From the cell containing the given text, extract its center point as [X, Y] coordinate. 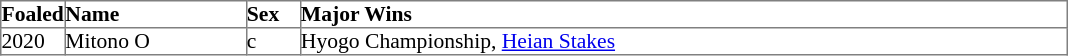
Name [156, 14]
Major Wins [683, 14]
2020 [33, 42]
Foaled [33, 14]
Sex [273, 14]
Hyogo Championship, Heian Stakes [683, 42]
Mitono O [156, 42]
c [273, 42]
